Scan for the cell matching the given text and deliver its (X, Y) coordinate at center. 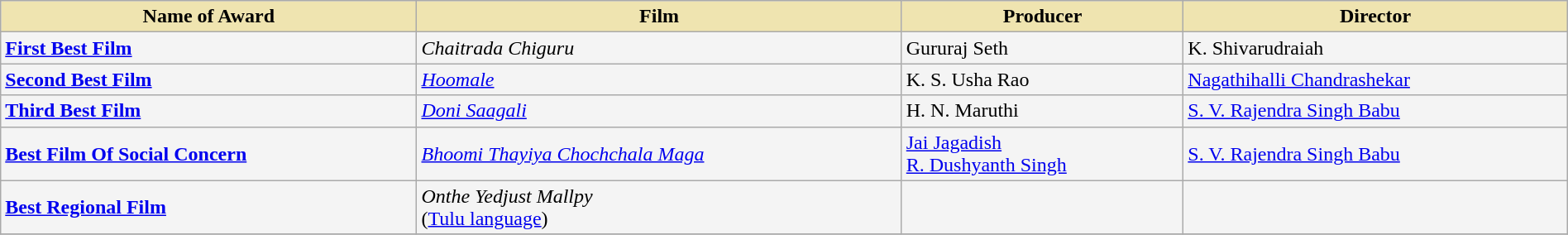
H. N. Maruthi (1042, 111)
Film (659, 17)
K. S. Usha Rao (1042, 79)
Director (1375, 17)
Hoomale (659, 79)
K. Shivarudraiah (1375, 48)
Jai JagadishR. Dushyanth Singh (1042, 154)
Onthe Yedjust Mallpy(Tulu language) (659, 207)
Nagathihalli Chandrashekar (1375, 79)
First Best Film (208, 48)
Producer (1042, 17)
Best Film Of Social Concern (208, 154)
Third Best Film (208, 111)
Doni Saagali (659, 111)
Best Regional Film (208, 207)
Chaitrada Chiguru (659, 48)
Second Best Film (208, 79)
Name of Award (208, 17)
Bhoomi Thayiya Chochchala Maga (659, 154)
Gururaj Seth (1042, 48)
